For the text-containing cell, return its midpoint in [X, Y] coordinate format. 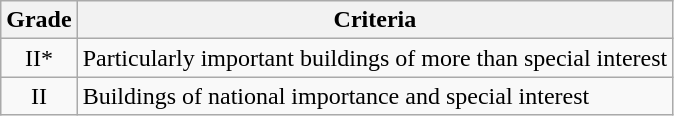
Criteria [375, 20]
Particularly important buildings of more than special interest [375, 58]
II* [39, 58]
II [39, 96]
Buildings of national importance and special interest [375, 96]
Grade [39, 20]
